Locate the cell with the specified text and output its [X, Y] center coordinate. 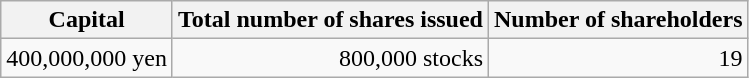
Capital [87, 20]
800,000 stocks [330, 58]
400,000,000 yen [87, 58]
Number of shareholders [619, 20]
Total number of shares issued [330, 20]
19 [619, 58]
